Identify which cell holds the provided text, then report its [X, Y] central coordinate. 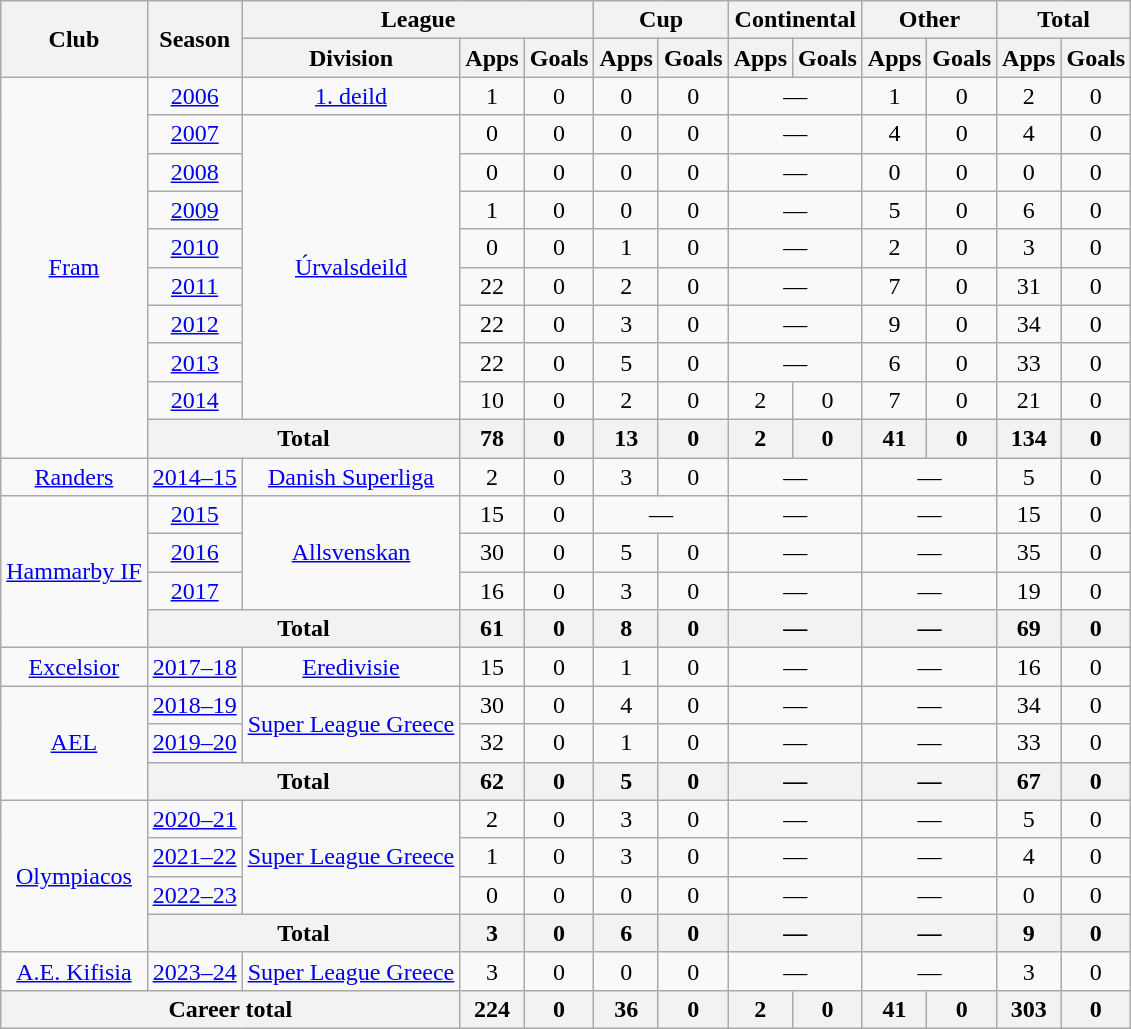
Hammarby IF [74, 572]
8 [626, 629]
Season [194, 39]
2014–15 [194, 477]
2011 [194, 286]
21 [1029, 400]
2017 [194, 591]
Other [929, 20]
10 [492, 400]
League [418, 20]
224 [492, 1009]
2023–24 [194, 971]
67 [1029, 781]
Excelsior [74, 667]
2020–21 [194, 819]
2022–23 [194, 895]
78 [492, 438]
Olympiacos [74, 876]
A.E. Kifisia [74, 971]
Division [351, 58]
2010 [194, 248]
AEL [74, 743]
2021–22 [194, 857]
2019–20 [194, 743]
2013 [194, 362]
61 [492, 629]
2016 [194, 553]
1. deild [351, 96]
2008 [194, 172]
19 [1029, 591]
2018–19 [194, 705]
Club [74, 39]
35 [1029, 553]
Fram [74, 268]
Allsvenskan [351, 553]
Cup [661, 20]
36 [626, 1009]
Eredivisie [351, 667]
2012 [194, 324]
Danish Superliga [351, 477]
13 [626, 438]
32 [492, 743]
Continental [795, 20]
31 [1029, 286]
Randers [74, 477]
62 [492, 781]
2006 [194, 96]
2014 [194, 400]
2017–18 [194, 667]
Úrvalsdeild [351, 267]
303 [1029, 1009]
2007 [194, 134]
134 [1029, 438]
2009 [194, 210]
2015 [194, 515]
Career total [230, 1009]
69 [1029, 629]
